Detect which cell encompasses the target text, then output its [X, Y] center coordinate. 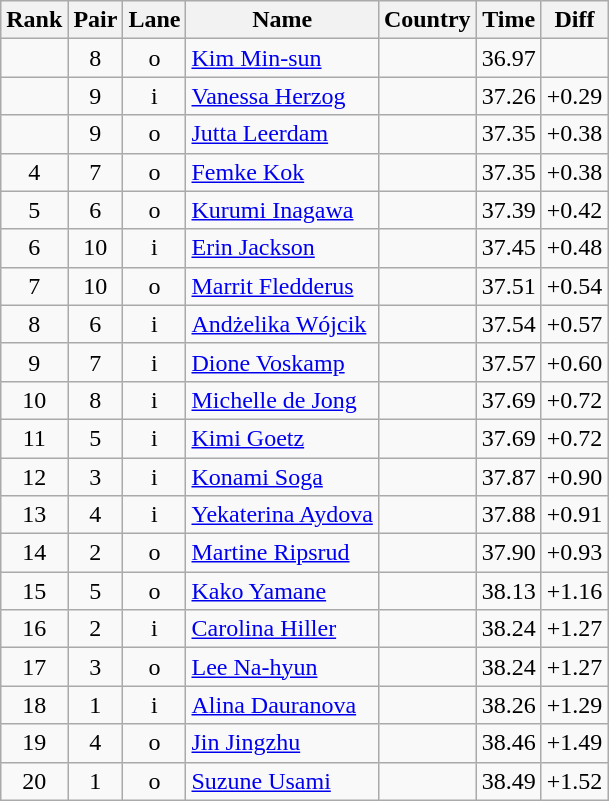
Alina Dauranova [282, 705]
19 [34, 743]
Jutta Leerdam [282, 134]
38.26 [508, 705]
15 [34, 591]
+0.93 [574, 553]
+1.52 [574, 781]
37.90 [508, 553]
37.51 [508, 286]
Lane [154, 20]
37.26 [508, 96]
Kurumi Inagawa [282, 210]
37.39 [508, 210]
37.57 [508, 362]
17 [34, 667]
Kim Min-sun [282, 58]
Yekaterina Aydova [282, 515]
+1.29 [574, 705]
11 [34, 438]
Name [282, 20]
38.13 [508, 591]
Diff [574, 20]
Marrit Fledderus [282, 286]
Suzune Usami [282, 781]
Time [508, 20]
+0.29 [574, 96]
38.49 [508, 781]
Martine Ripsrud [282, 553]
Andżelika Wójcik [282, 324]
+1.49 [574, 743]
14 [34, 553]
37.45 [508, 248]
18 [34, 705]
Pair [96, 20]
Femke Kok [282, 172]
Carolina Hiller [282, 629]
Country [427, 20]
+0.48 [574, 248]
+0.60 [574, 362]
20 [34, 781]
37.88 [508, 515]
12 [34, 477]
Michelle de Jong [282, 400]
+0.90 [574, 477]
Jin Jingzhu [282, 743]
+0.42 [574, 210]
Rank [34, 20]
Dione Voskamp [282, 362]
Kako Yamane [282, 591]
Vanessa Herzog [282, 96]
Kimi Goetz [282, 438]
+0.54 [574, 286]
Lee Na-hyun [282, 667]
+1.16 [574, 591]
37.54 [508, 324]
Erin Jackson [282, 248]
+0.57 [574, 324]
+0.91 [574, 515]
38.46 [508, 743]
16 [34, 629]
Konami Soga [282, 477]
36.97 [508, 58]
37.87 [508, 477]
13 [34, 515]
